Output the [X, Y] coordinate of the center of the cell containing the given text.  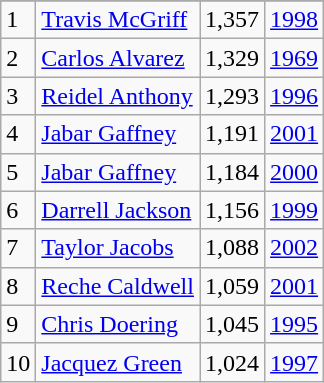
2000 [294, 172]
5 [18, 172]
1,357 [232, 20]
1999 [294, 210]
Reche Caldwell [118, 286]
8 [18, 286]
1,191 [232, 134]
1,184 [232, 172]
7 [18, 248]
1995 [294, 324]
10 [18, 362]
Chris Doering [118, 324]
1,329 [232, 58]
1998 [294, 20]
2 [18, 58]
1,088 [232, 248]
Travis McGriff [118, 20]
Jacquez Green [118, 362]
4 [18, 134]
1,024 [232, 362]
1,293 [232, 96]
1997 [294, 362]
1,045 [232, 324]
Taylor Jacobs [118, 248]
1,059 [232, 286]
3 [18, 96]
9 [18, 324]
1 [18, 20]
1,156 [232, 210]
6 [18, 210]
Carlos Alvarez [118, 58]
1969 [294, 58]
2002 [294, 248]
1996 [294, 96]
Darrell Jackson [118, 210]
Reidel Anthony [118, 96]
